Locate the cell with the specified text and output its [X, Y] center coordinate. 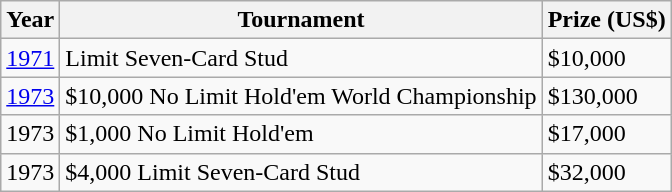
Limit Seven-Card Stud [301, 58]
Tournament [301, 20]
$130,000 [606, 96]
$17,000 [606, 134]
$10,000 No Limit Hold'em World Championship [301, 96]
$4,000 Limit Seven-Card Stud [301, 172]
1971 [30, 58]
Year [30, 20]
$32,000 [606, 172]
Prize (US$) [606, 20]
$10,000 [606, 58]
$1,000 No Limit Hold'em [301, 134]
